Return the [X, Y] coordinate for the center point of the cell that contains the specified text.  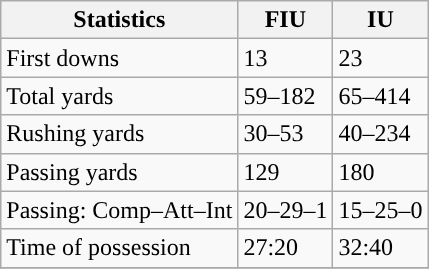
27:20 [286, 248]
Total yards [120, 96]
129 [286, 172]
30–53 [286, 134]
180 [380, 172]
20–29–1 [286, 210]
59–182 [286, 96]
13 [286, 58]
First downs [120, 58]
Passing yards [120, 172]
Passing: Comp–Att–Int [120, 210]
Time of possession [120, 248]
FIU [286, 20]
23 [380, 58]
65–414 [380, 96]
Rushing yards [120, 134]
40–234 [380, 134]
IU [380, 20]
32:40 [380, 248]
Statistics [120, 20]
15–25–0 [380, 210]
